Search for the cell housing the specified text and yield its [x, y] center coordinate. 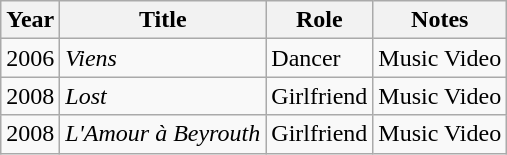
Dancer [320, 58]
Viens [163, 58]
L'Amour à Beyrouth [163, 134]
Lost [163, 96]
Title [163, 20]
2006 [30, 58]
Year [30, 20]
Notes [440, 20]
Role [320, 20]
